Locate the cell with the specified text and output its (x, y) center coordinate. 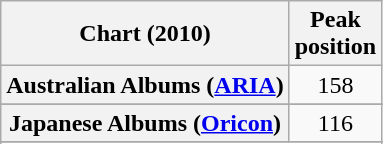
Australian Albums (ARIA) (145, 85)
Peakposition (335, 34)
Japanese Albums (Oricon) (145, 123)
Chart (2010) (145, 34)
116 (335, 123)
158 (335, 85)
